Pinpoint the cell where the given text exists, returning its (X, Y) midpoint coordinate. 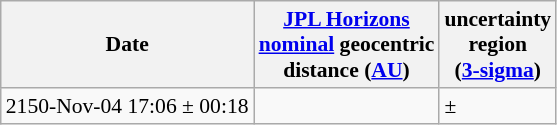
JPL Horizonsnominal geocentricdistance (AU) (347, 44)
2150-Nov-04 17:06 ± 00:18 (128, 106)
± (498, 106)
uncertaintyregion(3-sigma) (498, 44)
Date (128, 44)
